For the text-containing cell, return its midpoint in (x, y) coordinate format. 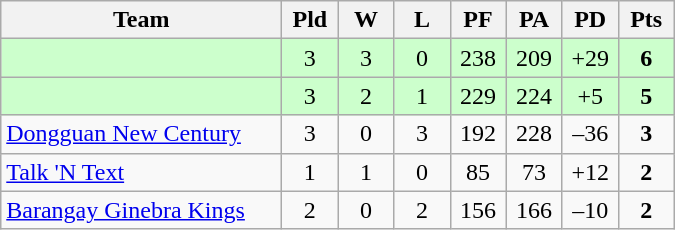
Talk 'N Text (142, 172)
156 (478, 210)
PD (590, 20)
+5 (590, 96)
Pts (646, 20)
Barangay Ginebra Kings (142, 210)
228 (534, 134)
5 (646, 96)
6 (646, 58)
238 (478, 58)
166 (534, 210)
229 (478, 96)
PA (534, 20)
PF (478, 20)
73 (534, 172)
–10 (590, 210)
–36 (590, 134)
Team (142, 20)
224 (534, 96)
W (366, 20)
85 (478, 172)
192 (478, 134)
Dongguan New Century (142, 134)
L (422, 20)
+12 (590, 172)
Pld (310, 20)
+29 (590, 58)
209 (534, 58)
